Locate the cell with the specified text and output its [x, y] center coordinate. 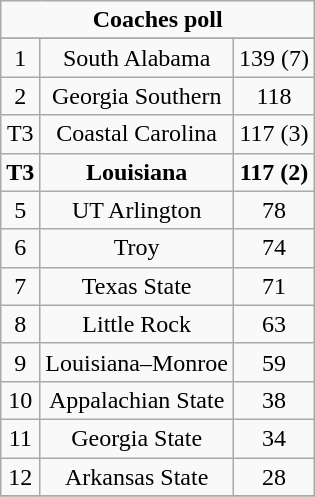
Coastal Carolina [137, 134]
Appalachian State [137, 400]
139 (7) [274, 58]
2 [20, 96]
7 [20, 286]
Georgia Southern [137, 96]
117 (2) [274, 172]
117 (3) [274, 134]
Coaches poll [158, 20]
78 [274, 210]
6 [20, 248]
Louisiana [137, 172]
Troy [137, 248]
59 [274, 362]
28 [274, 477]
Little Rock [137, 324]
5 [20, 210]
63 [274, 324]
9 [20, 362]
118 [274, 96]
Louisiana–Monroe [137, 362]
UT Arlington [137, 210]
38 [274, 400]
12 [20, 477]
Texas State [137, 286]
Arkansas State [137, 477]
Georgia State [137, 438]
1 [20, 58]
34 [274, 438]
71 [274, 286]
11 [20, 438]
74 [274, 248]
8 [20, 324]
South Alabama [137, 58]
10 [20, 400]
